Identify which cell holds the provided text, then report its (x, y) central coordinate. 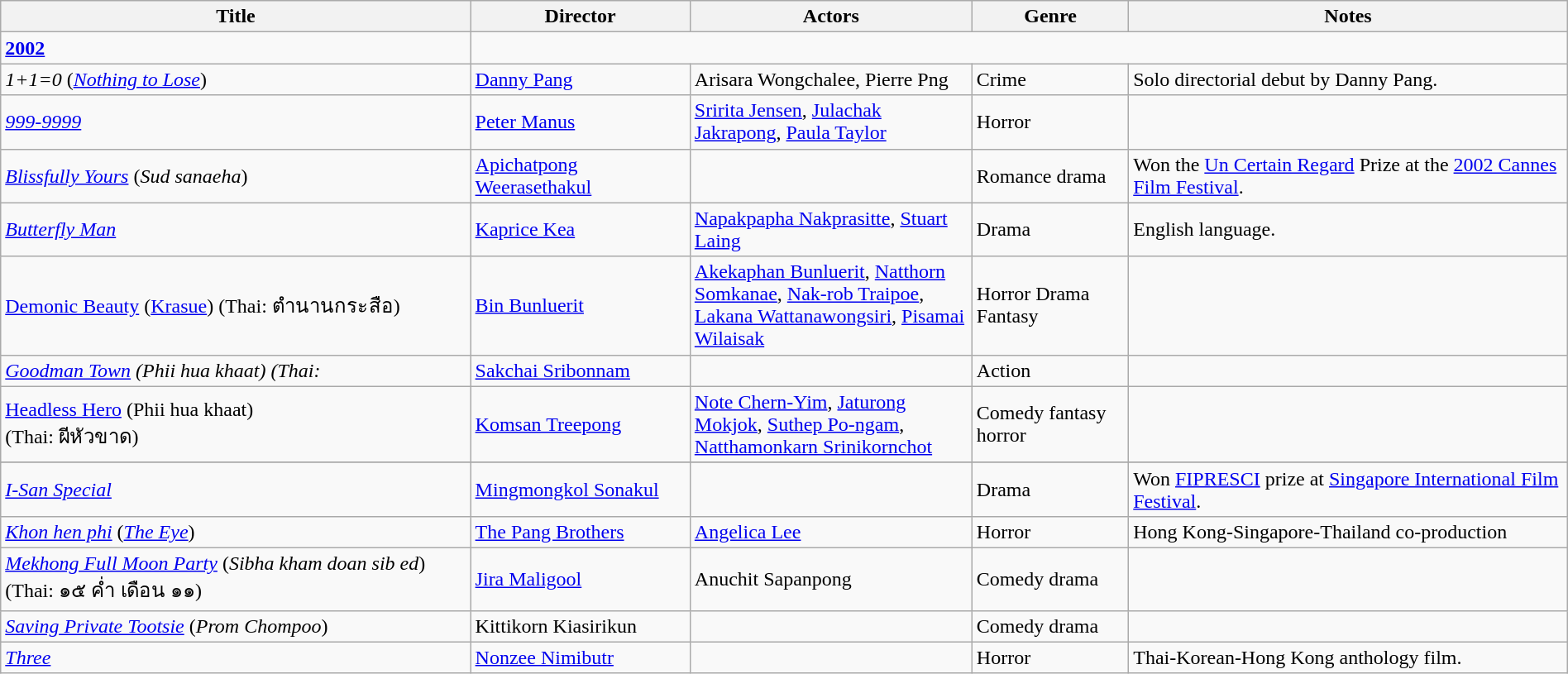
Jira Maligool (581, 579)
English language. (1348, 230)
Angelica Lee (830, 532)
The Pang Brothers (581, 532)
999-9999 (236, 122)
Kaprice Kea (581, 230)
Headless Hero (Phii hua khaat)(Thai: ผีหัวขาด) (236, 424)
Anuchit Sapanpong (830, 579)
Horror Drama Fantasy (1050, 306)
Nonzee Nimibutr (581, 657)
Crime (1050, 79)
Hong Kong-Singapore-Thailand co-production (1348, 532)
Won the Un Certain Regard Prize at the 2002 Cannes Film Festival. (1348, 175)
1+1=0 (Nothing to Lose) (236, 79)
Kittikorn Kiasirikun (581, 626)
Khon hen phi (The Eye) (236, 532)
Arisara Wongchalee, Pierre Png (830, 79)
Comedy fantasy horror (1050, 424)
Komsan Treepong (581, 424)
Sakchai Sribonnam (581, 370)
Note Chern-Yim, Jaturong Mokjok, Suthep Po-ngam, Natthamonkarn Srinikornchot (830, 424)
Apichatpong Weerasethakul (581, 175)
Title (236, 17)
Sririta Jensen, Julachak Jakrapong, Paula Taylor (830, 122)
Solo directorial debut by Danny Pang. (1348, 79)
Saving Private Tootsie (Prom Chompoo) (236, 626)
Blissfully Yours (Sud sanaeha) (236, 175)
Bin Bunluerit (581, 306)
Mingmongkol Sonakul (581, 490)
Akekaphan Bunluerit, Natthorn Somkanae, Nak-rob Traipoe, Lakana Wattanawongsiri, Pisamai Wilaisak (830, 306)
2002 (236, 48)
Action (1050, 370)
Demonic Beauty (Krasue) (Thai: ตำนานกระสือ) (236, 306)
Genre (1050, 17)
Actors (830, 17)
I-San Special (236, 490)
Mekhong Full Moon Party (Sibha kham doan sib ed) (Thai: ๑๕ ค่ำ เดือน ๑๑) (236, 579)
Peter Manus (581, 122)
Butterfly Man (236, 230)
Thai-Korean-Hong Kong anthology film. (1348, 657)
Romance drama (1050, 175)
Director (581, 17)
Napakpapha Nakprasitte, Stuart Laing (830, 230)
Three (236, 657)
Danny Pang (581, 79)
Goodman Town (Phii hua khaat) (Thai: (236, 370)
Won FIPRESCI prize at Singapore International Film Festival. (1348, 490)
Notes (1348, 17)
